Return (X, Y) of the center of cell containing provided text 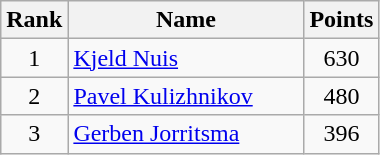
630 (342, 58)
480 (342, 96)
Kjeld Nuis (186, 58)
3 (34, 134)
396 (342, 134)
Rank (34, 20)
1 (34, 58)
Gerben Jorritsma (186, 134)
Pavel Kulizhnikov (186, 96)
Points (342, 20)
2 (34, 96)
Name (186, 20)
